Find where the given text appears and provide that cell's center as (x, y) coordinate. 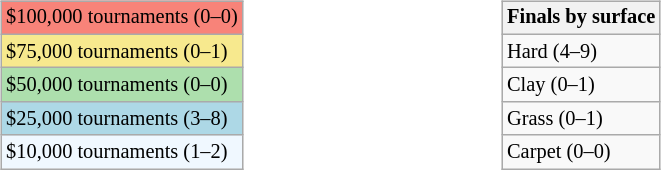
Finals by surface (581, 18)
$75,000 tournaments (0–1) (122, 51)
$10,000 tournaments (1–2) (122, 152)
Hard (4–9) (581, 51)
Carpet (0–0) (581, 152)
$25,000 tournaments (3–8) (122, 119)
Clay (0–1) (581, 85)
$100,000 tournaments (0–0) (122, 18)
$50,000 tournaments (0–0) (122, 85)
Grass (0–1) (581, 119)
